Detect which cell encompasses the target text, then output its [x, y] center coordinate. 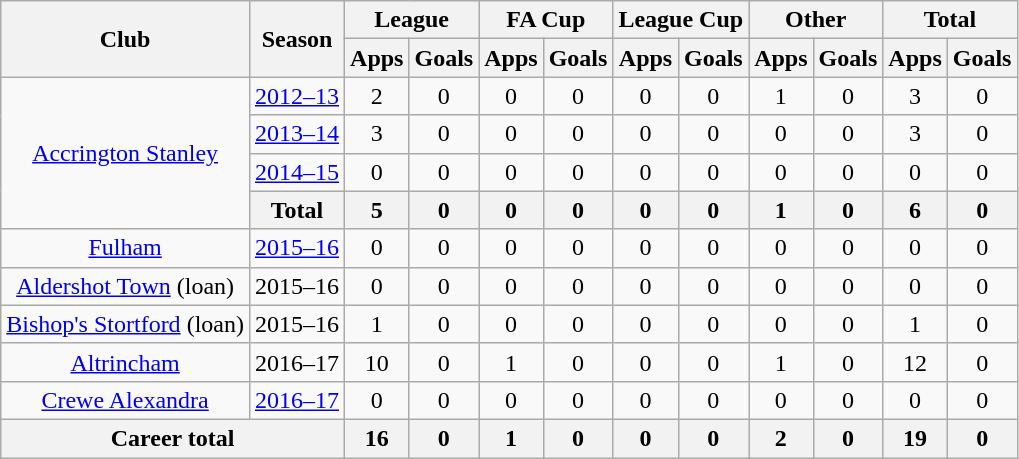
16 [377, 438]
Club [126, 39]
League [412, 20]
Career total [173, 438]
6 [915, 210]
Other [816, 20]
10 [377, 362]
5 [377, 210]
Season [296, 39]
League Cup [681, 20]
2014–15 [296, 172]
Aldershot Town (loan) [126, 286]
2013–14 [296, 134]
Altrincham [126, 362]
2012–13 [296, 96]
19 [915, 438]
Crewe Alexandra [126, 400]
Accrington Stanley [126, 153]
Fulham [126, 248]
12 [915, 362]
Bishop's Stortford (loan) [126, 324]
FA Cup [546, 20]
